Find where the given text appears and provide that cell's center as (X, Y) coordinate. 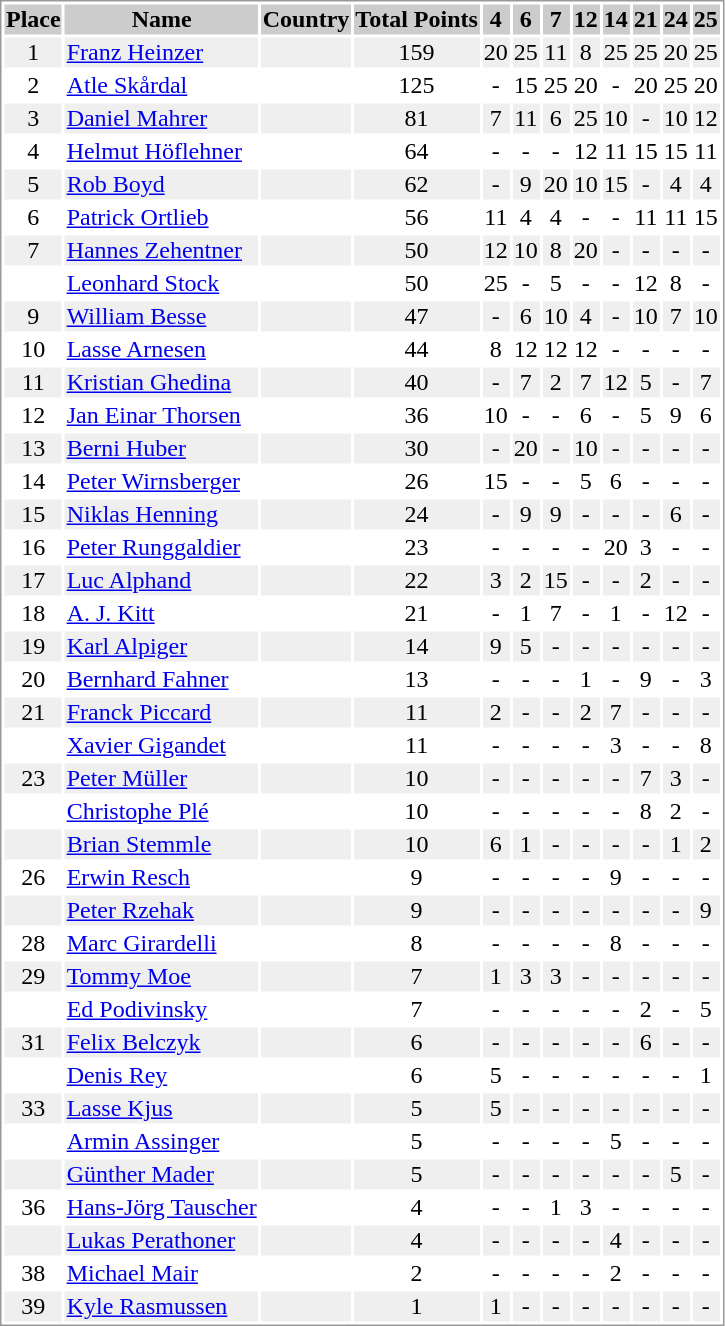
18 (33, 613)
33 (33, 1109)
Günther Mader (162, 1175)
Franck Piccard (162, 713)
Karl Alpiger (162, 647)
Rob Boyd (162, 185)
Armin Assinger (162, 1141)
Peter Wirnsberger (162, 481)
Denis Rey (162, 1075)
Berni Huber (162, 449)
Marc Girardelli (162, 943)
Leonhard Stock (162, 283)
31 (33, 1043)
Tommy Moe (162, 977)
Bernhard Fahner (162, 679)
Name (162, 19)
81 (416, 119)
Michael Mair (162, 1273)
Christophe Plé (162, 811)
Lasse Kjus (162, 1109)
Peter Rzehak (162, 911)
Atle Skårdal (162, 85)
Luc Alphand (162, 581)
44 (416, 349)
28 (33, 943)
Total Points (416, 19)
A. J. Kitt (162, 613)
Lukas Perathoner (162, 1241)
Daniel Mahrer (162, 119)
Hannes Zehentner (162, 251)
16 (33, 547)
47 (416, 317)
17 (33, 581)
Helmut Höflehner (162, 151)
39 (33, 1307)
62 (416, 185)
Brian Stemmle (162, 845)
Jan Einar Thorsen (162, 415)
125 (416, 85)
Lasse Arnesen (162, 349)
William Besse (162, 317)
56 (416, 217)
Erwin Resch (162, 877)
22 (416, 581)
30 (416, 449)
29 (33, 977)
Patrick Ortlieb (162, 217)
Hans-Jörg Tauscher (162, 1207)
38 (33, 1273)
Country (306, 19)
Peter Müller (162, 779)
40 (416, 383)
Ed Podivinsky (162, 1009)
64 (416, 151)
Kristian Ghedina (162, 383)
19 (33, 647)
159 (416, 53)
Peter Runggaldier (162, 547)
Kyle Rasmussen (162, 1307)
Niklas Henning (162, 515)
Franz Heinzer (162, 53)
Felix Belczyk (162, 1043)
Xavier Gigandet (162, 745)
Place (33, 19)
